Pinpoint the cell where the given text exists, returning its (X, Y) midpoint coordinate. 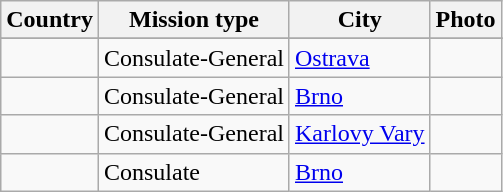
Mission type (194, 20)
Country (50, 20)
Ostrava (360, 58)
Photo (466, 20)
City (360, 20)
Karlovy Vary (360, 134)
Consulate (194, 172)
